Find where the given text appears and provide that cell's center as (X, Y) coordinate. 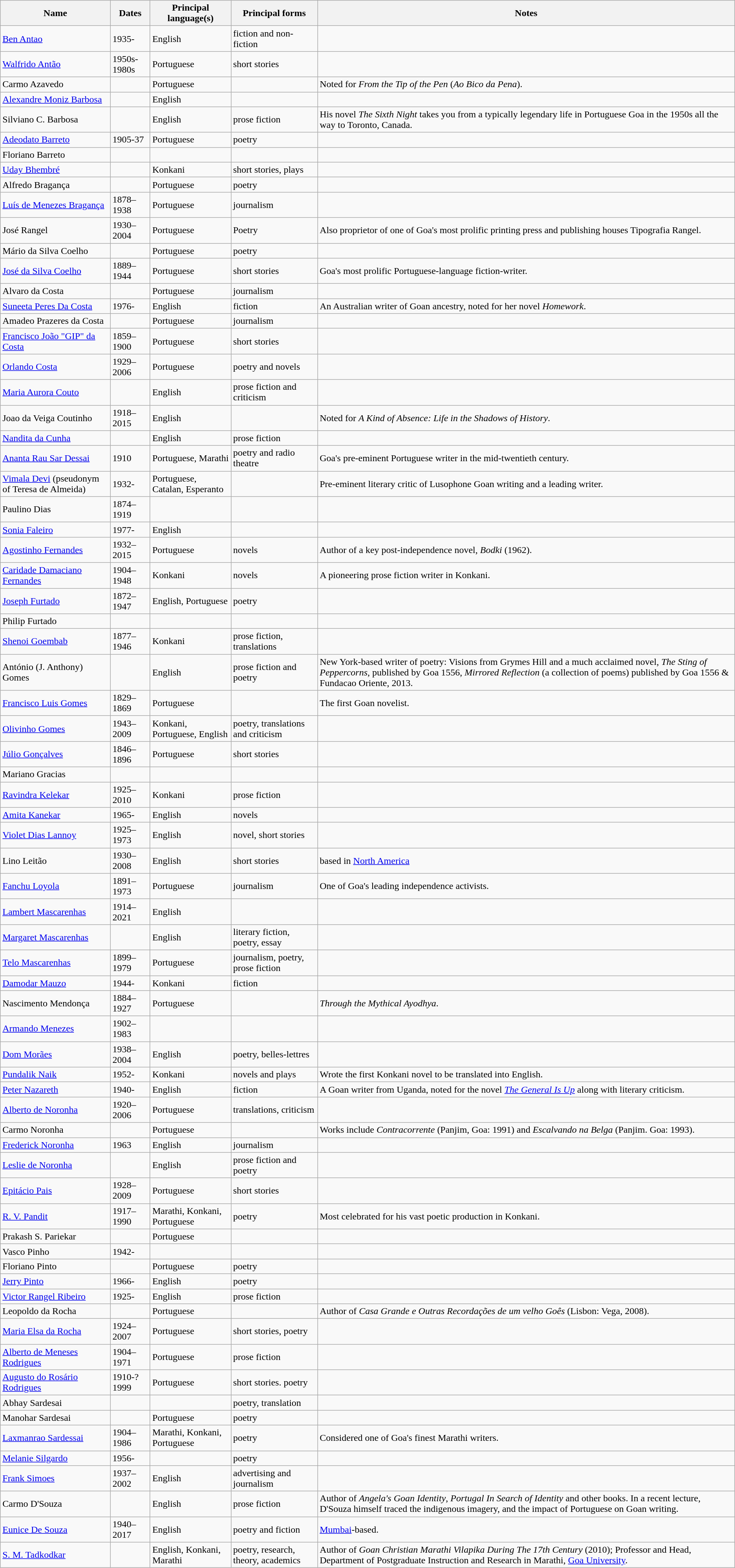
Carmo D'Souza (55, 1504)
Floriano Barreto (55, 155)
1884–1927 (130, 1003)
1904–1948 (130, 575)
1937–2002 (130, 1478)
1846–1896 (130, 754)
Philip Furtado (55, 621)
One of Goa's leading independence activists. (526, 886)
fiction and non-fiction (274, 38)
Carmo Noronha (55, 1130)
1829–1869 (130, 703)
Portuguese, Marathi (190, 458)
1910-?1999 (130, 1382)
Uday Bhembré (55, 170)
1872–1947 (130, 601)
Carmo Azavedo (55, 84)
Mário da Silva Coelho (55, 251)
Amita Kanekar (55, 815)
translations, criticism (274, 1110)
José Rangel (55, 230)
Sonia Faleiro (55, 529)
Augusto do Rosário Rodrigues (55, 1382)
Also proprietor of one of Goa's most prolific printing press and publishing houses Tipografia Rangel. (526, 230)
Caridade Damaciano Fernandes (55, 575)
Notes (526, 13)
Júlio Gonçalves (55, 754)
1935- (130, 38)
1859–1900 (130, 341)
Francisco João "GIP" da Costa (55, 341)
1966- (130, 1281)
Nandita da Cunha (55, 438)
1930–2004 (130, 230)
1877–1946 (130, 641)
1905-37 (130, 140)
Epitácio Pais (55, 1191)
1928–2009 (130, 1191)
1917–1990 (130, 1216)
1891–1973 (130, 886)
1965- (130, 815)
short stories, plays (274, 170)
Name (55, 13)
Armando Menezes (55, 1029)
Through the Mythical Ayodhya. (526, 1003)
Leopoldo da Rocha (55, 1311)
Jerry Pinto (55, 1281)
1920–2006 (130, 1110)
Goa's pre-eminent Portuguese writer in the mid-twentieth century. (526, 458)
Poetry (274, 230)
Nascimento Mendonça (55, 1003)
1932–2015 (130, 549)
Author of Casa Grande e Outras Recordações de um velho Goês (Lisbon: Vega, 2008). (526, 1311)
Orlando Costa (55, 367)
Paulino Dias (55, 509)
1914–2021 (130, 911)
1910 (130, 458)
novel, short stories (274, 835)
1952- (130, 1075)
S. M. Tadkodkar (55, 1555)
1940- (130, 1090)
1943–2009 (130, 728)
Manohar Sardesai (55, 1418)
1878–1938 (130, 205)
Author of a key post-independence novel, Bodki (1962). (526, 549)
Most celebrated for his vast poetic production in Konkani. (526, 1216)
Works include Contracorrente (Panjim, Goa: 1991) and Escalvando na Belga (Panjim. Goa: 1993). (526, 1130)
José da Silva Coelho (55, 271)
1932- (130, 484)
Alfredo Bragança (55, 184)
1930–2008 (130, 860)
Alberto de Noronha (55, 1110)
1963 (130, 1145)
1889–1944 (130, 271)
A pioneering prose fiction writer in Konkani. (526, 575)
1924–2007 (130, 1331)
Adeodato Barreto (55, 140)
António (J. Anthony) Gomes (55, 672)
Frederick Noronha (55, 1145)
R. V. Pandit (55, 1216)
Agostinho Fernandes (55, 549)
English, Konkani, Marathi (190, 1555)
1950s-1980s (130, 64)
Considered one of Goa's finest Marathi writers. (526, 1438)
Goa's most prolific Portuguese-language fiction-writer. (526, 271)
Principal language(s) (190, 13)
Margaret Mascarenhas (55, 937)
Eunice De Souza (55, 1529)
Pre-eminent literary critic of Lusophone Goan writing and a leading writer. (526, 484)
Dom Morães (55, 1054)
Laxmanrao Sardessai (55, 1438)
prose fiction, translations (274, 641)
Maria Aurora Couto (55, 392)
Telo Mascarenhas (55, 962)
Leslie de Noronha (55, 1165)
A Goan writer from Uganda, noted for the novel The General Is Up along with literary criticism. (526, 1090)
poetry and radio theatre (274, 458)
An Australian writer of Goan ancestry, noted for her novel Homework. (526, 306)
Melanie Silgardo (55, 1458)
1925–1973 (130, 835)
Vimala Devi (pseudonym of Teresa de Almeida) (55, 484)
Principal forms (274, 13)
Violet Dias Lannoy (55, 835)
1904–1986 (130, 1438)
Mumbai-based. (526, 1529)
short stories, poetry (274, 1331)
Olivinho Gomes (55, 728)
Maria Elsa da Rocha (55, 1331)
novels and plays (274, 1075)
Ben Antao (55, 38)
Portuguese, Catalan, Esperanto (190, 484)
1899–1979 (130, 962)
Konkani, Portuguese, English (190, 728)
Abhay Sardesai (55, 1403)
advertising and journalism (274, 1478)
poetry, translations and criticism (274, 728)
Frank Simoes (55, 1478)
1942- (130, 1251)
Alberto de Meneses Rodrigues (55, 1357)
literary fiction, poetry, essay (274, 937)
Fanchu Loyola (55, 886)
Victor Rangel Ribeiro (55, 1296)
Joseph Furtado (55, 601)
Luís de Menezes Bragança (55, 205)
Alexandre Moniz Barbosa (55, 99)
Walfrido Antão (55, 64)
poetry, translation (274, 1403)
Francisco Luis Gomes (55, 703)
1944- (130, 983)
short stories. poetry (274, 1382)
Pundalik Naik (55, 1075)
Lambert Mascarenhas (55, 911)
Dates (130, 13)
Joao da Veiga Coutinho (55, 418)
Amadeo Prazeres da Costa (55, 321)
poetry, belles-lettres (274, 1054)
1938–2004 (130, 1054)
poetry and novels (274, 367)
1918–2015 (130, 418)
Suneeta Peres Da Costa (55, 306)
poetry, research, theory, academics (274, 1555)
His novel The Sixth Night takes you from a typically legendary life in Portuguese Goa in the 1950s all the way to Toronto, Canada. (526, 119)
Ravindra Kelekar (55, 794)
Wrote the first Konkani novel to be translated into English. (526, 1075)
Lino Leitão (55, 860)
1940–2017 (130, 1529)
1902–1983 (130, 1029)
poetry and fiction (274, 1529)
1925–2010 (130, 794)
1976- (130, 306)
Mariano Gracias (55, 774)
1904–1971 (130, 1357)
based in North America (526, 860)
1977- (130, 529)
Floriano Pinto (55, 1266)
1956- (130, 1458)
The first Goan novelist. (526, 703)
journalism, poetry, prose fiction (274, 962)
Prakash S. Pariekar (55, 1236)
Vasco Pinho (55, 1251)
Shenoi Goembab (55, 641)
Damodar Mauzo (55, 983)
1874–1919 (130, 509)
Ananta Rau Sar Dessai (55, 458)
Peter Nazareth (55, 1090)
1929–2006 (130, 367)
Silviano C. Barbosa (55, 119)
1925- (130, 1296)
English, Portuguese (190, 601)
prose fiction and criticism (274, 392)
Noted for A Kind of Absence: Life in the Shadows of History. (526, 418)
Noted for From the Tip of the Pen (Ao Bico da Pena). (526, 84)
Alvaro da Costa (55, 291)
